Find where the given text appears and provide that cell's center as [x, y] coordinate. 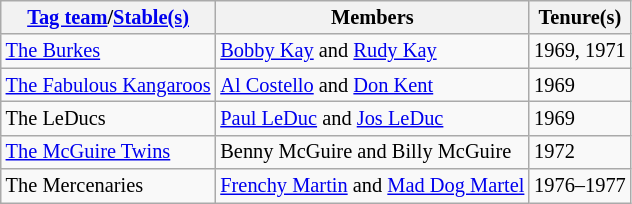
1972 [580, 152]
The LeDucs [108, 118]
Benny McGuire and Billy McGuire [372, 152]
Frenchy Martin and Mad Dog Martel [372, 186]
Al Costello and Don Kent [372, 85]
Tag team/Stable(s) [108, 17]
1969, 1971 [580, 51]
Bobby Kay and Rudy Kay [372, 51]
The McGuire Twins [108, 152]
The Mercenaries [108, 186]
1976–1977 [580, 186]
The Fabulous Kangaroos [108, 85]
Members [372, 17]
The Burkes [108, 51]
Tenure(s) [580, 17]
Paul LeDuc and Jos LeDuc [372, 118]
